Search for the cell housing the specified text and yield its (X, Y) center coordinate. 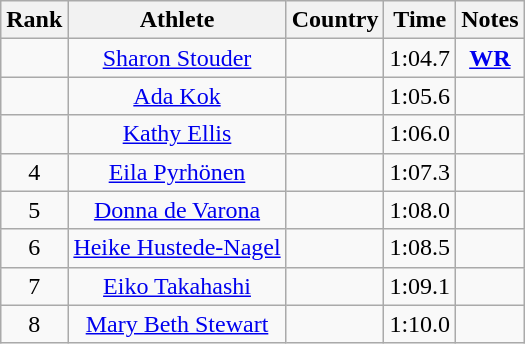
Ada Kok (177, 96)
1:08.5 (420, 248)
1:07.3 (420, 172)
1:08.0 (420, 210)
Mary Beth Stewart (177, 324)
Notes (490, 20)
Time (420, 20)
4 (34, 172)
1:05.6 (420, 96)
Heike Hustede-Nagel (177, 248)
Athlete (177, 20)
WR (490, 58)
1:04.7 (420, 58)
Country (335, 20)
Eiko Takahashi (177, 286)
1:06.0 (420, 134)
6 (34, 248)
1:10.0 (420, 324)
Donna de Varona (177, 210)
Kathy Ellis (177, 134)
1:09.1 (420, 286)
8 (34, 324)
Eila Pyrhönen (177, 172)
5 (34, 210)
7 (34, 286)
Rank (34, 20)
Sharon Stouder (177, 58)
